Return the [X, Y] coordinate for the center point of the cell that contains the specified text.  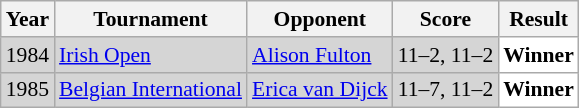
Score [446, 19]
Alison Fulton [320, 55]
11–2, 11–2 [446, 55]
Tournament [150, 19]
1984 [28, 55]
Year [28, 19]
Irish Open [150, 55]
Opponent [320, 19]
Erica van Dijck [320, 90]
1985 [28, 90]
11–7, 11–2 [446, 90]
Belgian International [150, 90]
Result [538, 19]
